Locate the cell with the specified text and output its (X, Y) center coordinate. 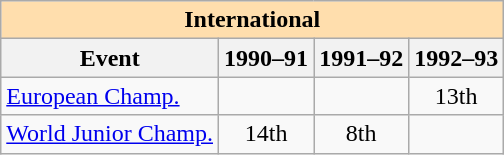
International (252, 20)
13th (456, 96)
European Champ. (110, 96)
1990–91 (266, 58)
1991–92 (362, 58)
14th (266, 134)
World Junior Champ. (110, 134)
1992–93 (456, 58)
8th (362, 134)
Event (110, 58)
